Find where the given text appears and provide that cell's center as (x, y) coordinate. 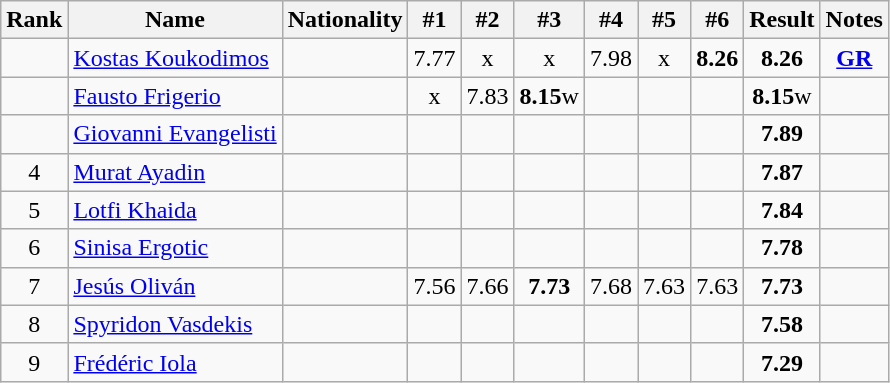
#2 (488, 20)
Giovanni Evangelisti (175, 134)
7.87 (782, 172)
#1 (434, 20)
Lotfi Khaida (175, 210)
Spyridon Vasdekis (175, 324)
Sinisa Ergotic (175, 248)
Jesús Oliván (175, 286)
#3 (549, 20)
5 (34, 210)
Result (782, 20)
8 (34, 324)
Fausto Frigerio (175, 96)
7.84 (782, 210)
#4 (610, 20)
7.66 (488, 286)
Frédéric Iola (175, 362)
7.83 (488, 96)
7.58 (782, 324)
GR (854, 58)
#5 (664, 20)
7 (34, 286)
7.29 (782, 362)
7.98 (610, 58)
7.78 (782, 248)
7.89 (782, 134)
#6 (718, 20)
Notes (854, 20)
Murat Ayadin (175, 172)
7.68 (610, 286)
Kostas Koukodimos (175, 58)
4 (34, 172)
7.56 (434, 286)
Nationality (345, 20)
7.77 (434, 58)
Rank (34, 20)
9 (34, 362)
Name (175, 20)
6 (34, 248)
